Output the [X, Y] coordinate of the center of the cell containing the given text.  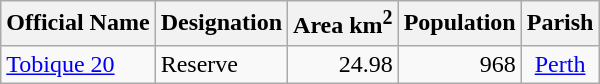
Perth [560, 64]
Reserve [221, 64]
Official Name [78, 24]
24.98 [344, 64]
968 [460, 64]
Area km2 [344, 24]
Designation [221, 24]
Population [460, 24]
Tobique 20 [78, 64]
Parish [560, 24]
